Identify which cell holds the provided text, then report its [x, y] central coordinate. 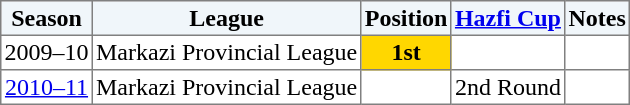
Position [406, 18]
2009–10 [47, 52]
1st [406, 52]
2010–11 [47, 87]
2nd Round [508, 87]
Hazfi Cup [508, 18]
League [226, 18]
Season [47, 18]
Notes [598, 18]
